Provide the (X, Y) coordinate of the cell's center where the given text is located.  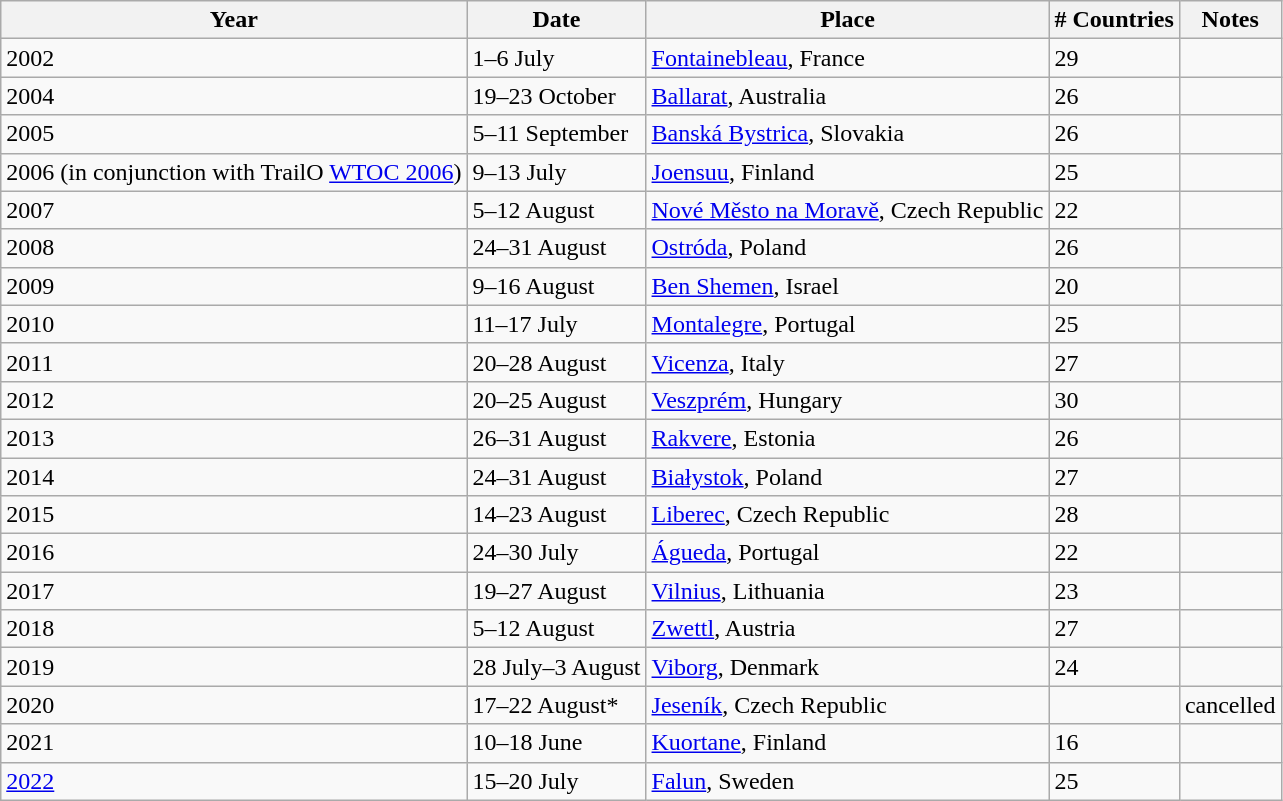
Białystok, Poland (848, 477)
2006 (in conjunction with TrailO WTOC 2006) (234, 172)
29 (1114, 58)
24 (1114, 667)
Jeseník, Czech Republic (848, 705)
cancelled (1230, 705)
20–25 August (556, 400)
9–16 August (556, 286)
Zwettl, Austria (848, 629)
28 July–3 August (556, 667)
24–30 July (556, 553)
Notes (1230, 20)
2018 (234, 629)
17–22 August* (556, 705)
2022 (234, 781)
Veszprém, Hungary (848, 400)
Vilnius, Lithuania (848, 591)
Ostróda, Poland (848, 248)
2021 (234, 743)
2007 (234, 210)
1–6 July (556, 58)
2004 (234, 96)
19–27 August (556, 591)
20–28 August (556, 362)
Viborg, Denmark (848, 667)
Águeda, Portugal (848, 553)
2009 (234, 286)
10–18 June (556, 743)
20 (1114, 286)
Place (848, 20)
2019 (234, 667)
26–31 August (556, 438)
Date (556, 20)
Joensuu, Finland (848, 172)
Liberec, Czech Republic (848, 515)
5–11 September (556, 134)
2015 (234, 515)
15–20 July (556, 781)
Year (234, 20)
14–23 August (556, 515)
2005 (234, 134)
Vicenza, Italy (848, 362)
Fontainebleau, France (848, 58)
# Countries (1114, 20)
2017 (234, 591)
23 (1114, 591)
Kuortane, Finland (848, 743)
Ballarat, Australia (848, 96)
2002 (234, 58)
28 (1114, 515)
2016 (234, 553)
11–17 July (556, 324)
Banská Bystrica, Slovakia (848, 134)
2014 (234, 477)
Montalegre, Portugal (848, 324)
Rakvere, Estonia (848, 438)
2010 (234, 324)
Falun, Sweden (848, 781)
2013 (234, 438)
16 (1114, 743)
2008 (234, 248)
Ben Shemen, Israel (848, 286)
Nové Město na Moravě, Czech Republic (848, 210)
2012 (234, 400)
2011 (234, 362)
30 (1114, 400)
2020 (234, 705)
19–23 October (556, 96)
9–13 July (556, 172)
